Pinpoint the cell where the given text exists, returning its (X, Y) midpoint coordinate. 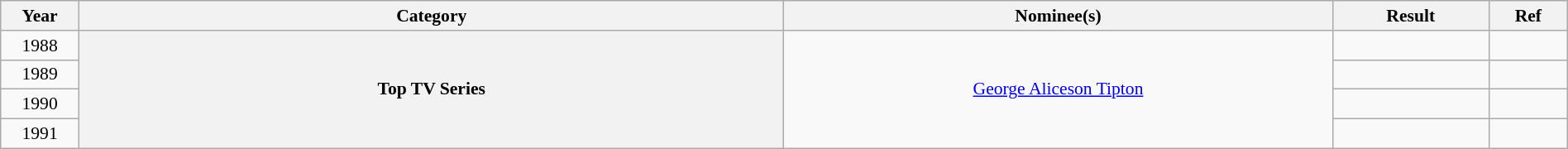
Result (1411, 16)
1991 (40, 134)
1989 (40, 74)
Year (40, 16)
Category (432, 16)
Nominee(s) (1059, 16)
Top TV Series (432, 89)
1990 (40, 104)
Ref (1528, 16)
1988 (40, 46)
George Aliceson Tipton (1059, 89)
